Find where the given text appears and provide that cell's center as (X, Y) coordinate. 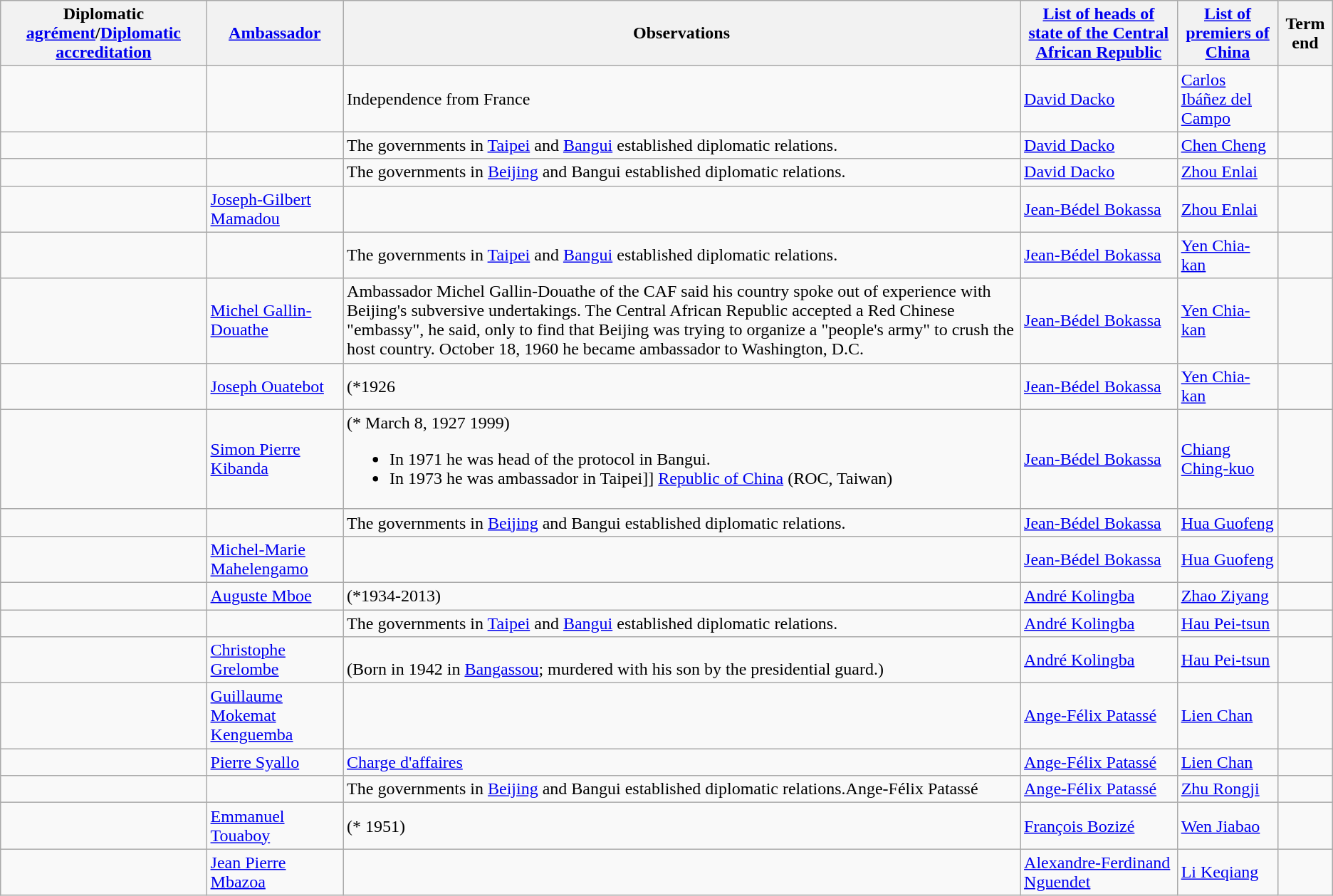
Auguste Mboe (275, 596)
Carlos Ibáñez del Campo (1228, 99)
Guillaume Mokemat Kenguemba (275, 716)
Independence from France (682, 99)
The governments in Beijing and Bangui established diplomatic relations.Ange-Félix Patassé (682, 789)
Zhao Ziyang (1228, 596)
Simon Pierre Kibanda (275, 459)
(Born in 1942 in Bangassou; murdered with his son by the presidential guard.) (682, 660)
Chiang Ching-kuo (1228, 459)
(* March 8, 1927 1999)In 1971 he was head of the protocol in Bangui.In 1973 he was ambassador in Taipei]] Republic of China (ROC, Taiwan) (682, 459)
Alexandre-Ferdinand Nguendet (1099, 873)
Wen Jiabao (1228, 826)
Observations (682, 33)
Jean Pierre Mbazoa (275, 873)
François Bozizé (1099, 826)
Pierre Syallo (275, 762)
Charge d'affaires (682, 762)
Michel-Marie Mahelengamo (275, 559)
Li Keqiang (1228, 873)
Chen Cheng (1228, 145)
Zhu Rongji (1228, 789)
Michel Gallin-Douathe (275, 320)
(*1934-2013) (682, 596)
Term end (1305, 33)
Ambassador (275, 33)
Diplomatic agrément/Diplomatic accreditation (104, 33)
(* 1951) (682, 826)
List of heads of state of the Central African Republic (1099, 33)
Joseph-Gilbert Mamadou (275, 209)
List of premiers of China (1228, 33)
(*1926 (682, 386)
Christophe Grelombe (275, 660)
Emmanuel Touaboy (275, 826)
Joseph Ouatebot (275, 386)
